Extract the [X, Y] coordinate from the center of the cell holding the provided text.  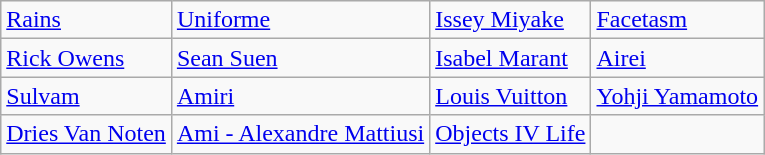
Ami - Alexandre Mattiusi [300, 134]
Isabel Marant [510, 58]
Dries Van Noten [86, 134]
Rick Owens [86, 58]
Rains [86, 20]
Louis Vuitton [510, 96]
Issey Miyake [510, 20]
Airei [678, 58]
Sean Suen [300, 58]
Objects IV Life [510, 134]
Uniforme [300, 20]
Facetasm [678, 20]
Yohji Yamamoto [678, 96]
Amiri [300, 96]
Sulvam [86, 96]
